For the text-containing cell, return its midpoint in [x, y] coordinate format. 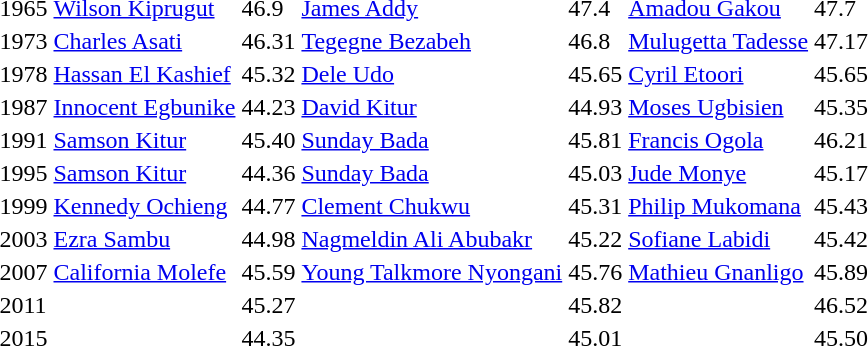
Charles Asati [144, 41]
Dele Udo [432, 74]
Ezra Sambu [144, 239]
45.03 [596, 173]
44.93 [596, 107]
Philip Mukomana [718, 206]
Moses Ugbisien [718, 107]
Sofiane Labidi [718, 239]
Mulugetta Tadesse [718, 41]
Hassan El Kashief [144, 74]
45.31 [596, 206]
46.31 [268, 41]
45.76 [596, 272]
Kennedy Ochieng [144, 206]
45.82 [596, 305]
Mathieu Gnanligo [718, 272]
Jude Monye [718, 173]
45.40 [268, 140]
45.59 [268, 272]
Tegegne Bezabeh [432, 41]
Innocent Egbunike [144, 107]
Clement Chukwu [432, 206]
California Molefe [144, 272]
44.98 [268, 239]
Francis Ogola [718, 140]
44.23 [268, 107]
45.32 [268, 74]
Young Talkmore Nyongani [432, 272]
45.65 [596, 74]
Cyril Etoori [718, 74]
44.36 [268, 173]
46.8 [596, 41]
45.22 [596, 239]
45.81 [596, 140]
Nagmeldin Ali Abubakr [432, 239]
44.77 [268, 206]
David Kitur [432, 107]
45.27 [268, 305]
